Extract the [X, Y] coordinate from the center of the cell holding the provided text.  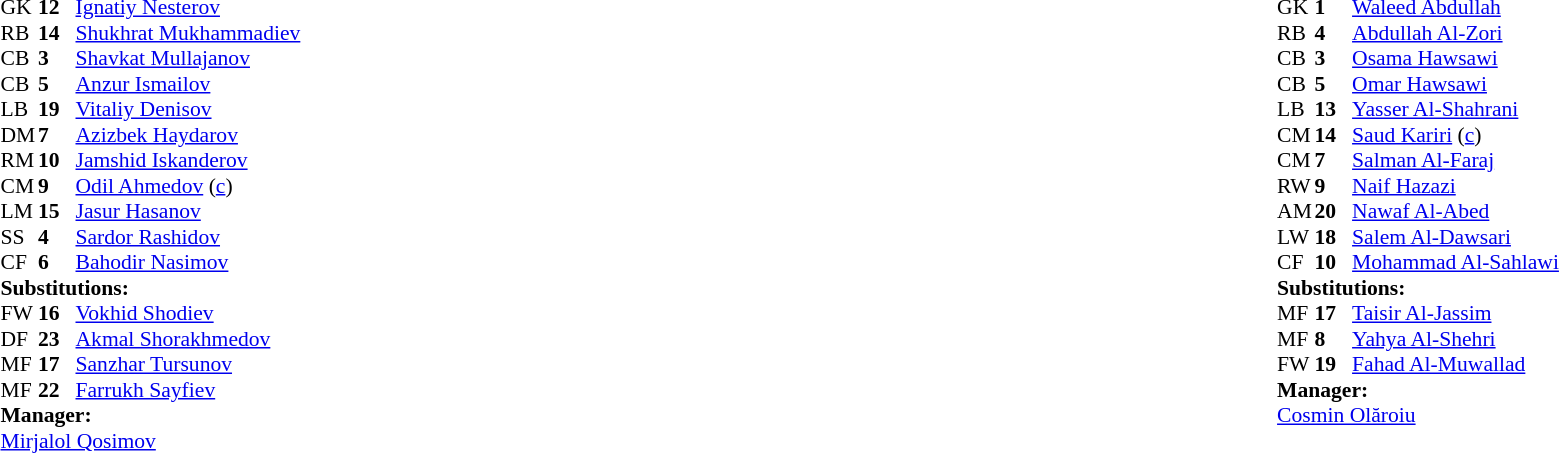
Sardor Rashidov [188, 237]
RM [19, 161]
Farrukh Sayfiev [188, 390]
23 [57, 339]
Cosmin Olăroiu [1418, 415]
Vitaliy Denisov [188, 109]
18 [1334, 237]
16 [57, 313]
Yahya Al-Shehri [1456, 339]
13 [1334, 109]
RW [1296, 186]
Salem Al-Dawsari [1456, 237]
Shavkat Mullajanov [188, 59]
Naif Hazazi [1456, 186]
Bahodir Nasimov [188, 263]
AM [1296, 211]
20 [1334, 211]
DM [19, 135]
Fahad Al-Muwallad [1456, 365]
Taisir Al-Jassim [1456, 313]
15 [57, 211]
Mohammad Al-Sahlawi [1456, 263]
Shukhrat Mukhammadiev [188, 33]
Omar Hawsawi [1456, 84]
LM [19, 211]
LW [1296, 237]
Saud Kariri (c) [1456, 135]
Osama Hawsawi [1456, 59]
Vokhid Shodiev [188, 313]
Akmal Shorakhmedov [188, 339]
SS [19, 237]
DF [19, 339]
Nawaf Al-Abed [1456, 211]
6 [57, 263]
Azizbek Haydarov [188, 135]
Jasur Hasanov [188, 211]
Abdullah Al-Zori [1456, 33]
8 [1334, 339]
Sanzhar Tursunov [188, 365]
Jamshid Iskanderov [188, 161]
Salman Al-Faraj [1456, 161]
22 [57, 390]
Odil Ahmedov (c) [188, 186]
Yasser Al-Shahrani [1456, 109]
Anzur Ismailov [188, 84]
